Pinpoint the cell where the given text exists, returning its [X, Y] midpoint coordinate. 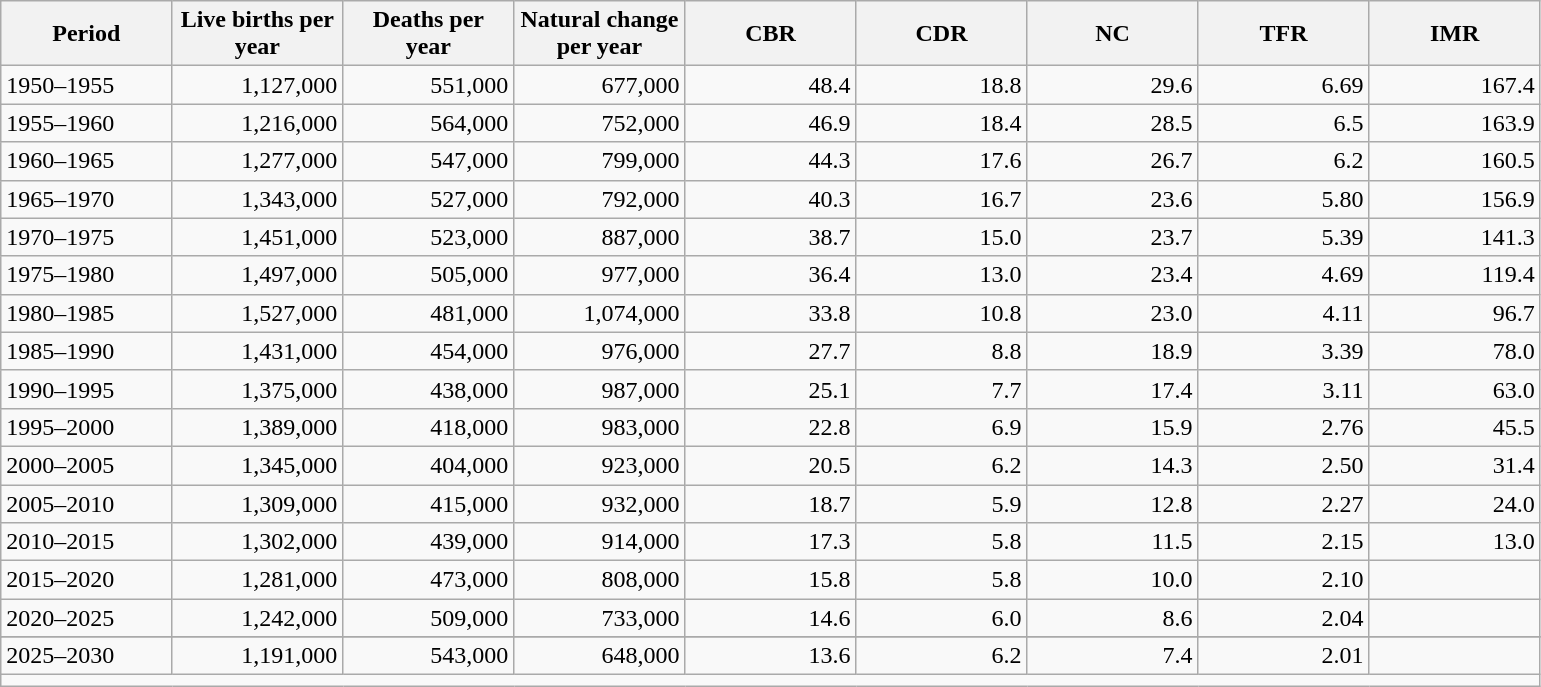
415,000 [428, 503]
TFR [1284, 34]
18.8 [942, 85]
63.0 [1454, 389]
1,451,000 [258, 237]
6.0 [942, 618]
752,000 [600, 123]
Deaths per year [428, 34]
1995–2000 [86, 427]
1,277,000 [258, 161]
48.4 [770, 85]
3.39 [1284, 351]
2.01 [1284, 656]
1,527,000 [258, 313]
932,000 [600, 503]
1,375,000 [258, 389]
Natural change per year [600, 34]
22.8 [770, 427]
25.1 [770, 389]
6.5 [1284, 123]
23.6 [1112, 199]
2.76 [1284, 427]
6.69 [1284, 85]
5.9 [942, 503]
543,000 [428, 656]
4.69 [1284, 275]
8.8 [942, 351]
160.5 [1454, 161]
983,000 [600, 427]
1,216,000 [258, 123]
792,000 [600, 199]
799,000 [600, 161]
2010–2015 [86, 542]
31.4 [1454, 465]
2.10 [1284, 580]
45.5 [1454, 427]
38.7 [770, 237]
167.4 [1454, 85]
1980–1985 [86, 313]
439,000 [428, 542]
914,000 [600, 542]
2025–2030 [86, 656]
CBR [770, 34]
20.5 [770, 465]
977,000 [600, 275]
1,281,000 [258, 580]
12.8 [1112, 503]
14.3 [1112, 465]
1970–1975 [86, 237]
505,000 [428, 275]
13.6 [770, 656]
18.9 [1112, 351]
1975–1980 [86, 275]
2000–2005 [86, 465]
5.39 [1284, 237]
8.6 [1112, 618]
1,431,000 [258, 351]
2.50 [1284, 465]
18.7 [770, 503]
26.7 [1112, 161]
156.9 [1454, 199]
923,000 [600, 465]
438,000 [428, 389]
16.7 [942, 199]
551,000 [428, 85]
547,000 [428, 161]
2.27 [1284, 503]
987,000 [600, 389]
808,000 [600, 580]
418,000 [428, 427]
1990–1995 [86, 389]
28.5 [1112, 123]
96.7 [1454, 313]
11.5 [1112, 542]
1,302,000 [258, 542]
454,000 [428, 351]
1985–1990 [86, 351]
1,242,000 [258, 618]
7.4 [1112, 656]
509,000 [428, 618]
IMR [1454, 34]
23.4 [1112, 275]
3.11 [1284, 389]
78.0 [1454, 351]
523,000 [428, 237]
29.6 [1112, 85]
1,345,000 [258, 465]
24.0 [1454, 503]
2.04 [1284, 618]
10.0 [1112, 580]
18.4 [942, 123]
1,497,000 [258, 275]
2020–2025 [86, 618]
46.9 [770, 123]
976,000 [600, 351]
33.8 [770, 313]
1950–1955 [86, 85]
6.9 [942, 427]
15.9 [1112, 427]
7.7 [942, 389]
1,127,000 [258, 85]
14.6 [770, 618]
NC [1112, 34]
473,000 [428, 580]
17.3 [770, 542]
141.3 [1454, 237]
44.3 [770, 161]
2015–2020 [86, 580]
527,000 [428, 199]
648,000 [600, 656]
Live births per year [258, 34]
4.11 [1284, 313]
2.15 [1284, 542]
1955–1960 [86, 123]
1,309,000 [258, 503]
17.6 [942, 161]
23.7 [1112, 237]
404,000 [428, 465]
1,389,000 [258, 427]
677,000 [600, 85]
119.4 [1454, 275]
17.4 [1112, 389]
15.8 [770, 580]
5.80 [1284, 199]
15.0 [942, 237]
40.3 [770, 199]
481,000 [428, 313]
27.7 [770, 351]
1960–1965 [86, 161]
2005–2010 [86, 503]
1,343,000 [258, 199]
733,000 [600, 618]
10.8 [942, 313]
564,000 [428, 123]
1965–1970 [86, 199]
887,000 [600, 237]
Period [86, 34]
163.9 [1454, 123]
1,074,000 [600, 313]
1,191,000 [258, 656]
CDR [942, 34]
23.0 [1112, 313]
36.4 [770, 275]
